From the cell containing the given text, extract its center point as [x, y] coordinate. 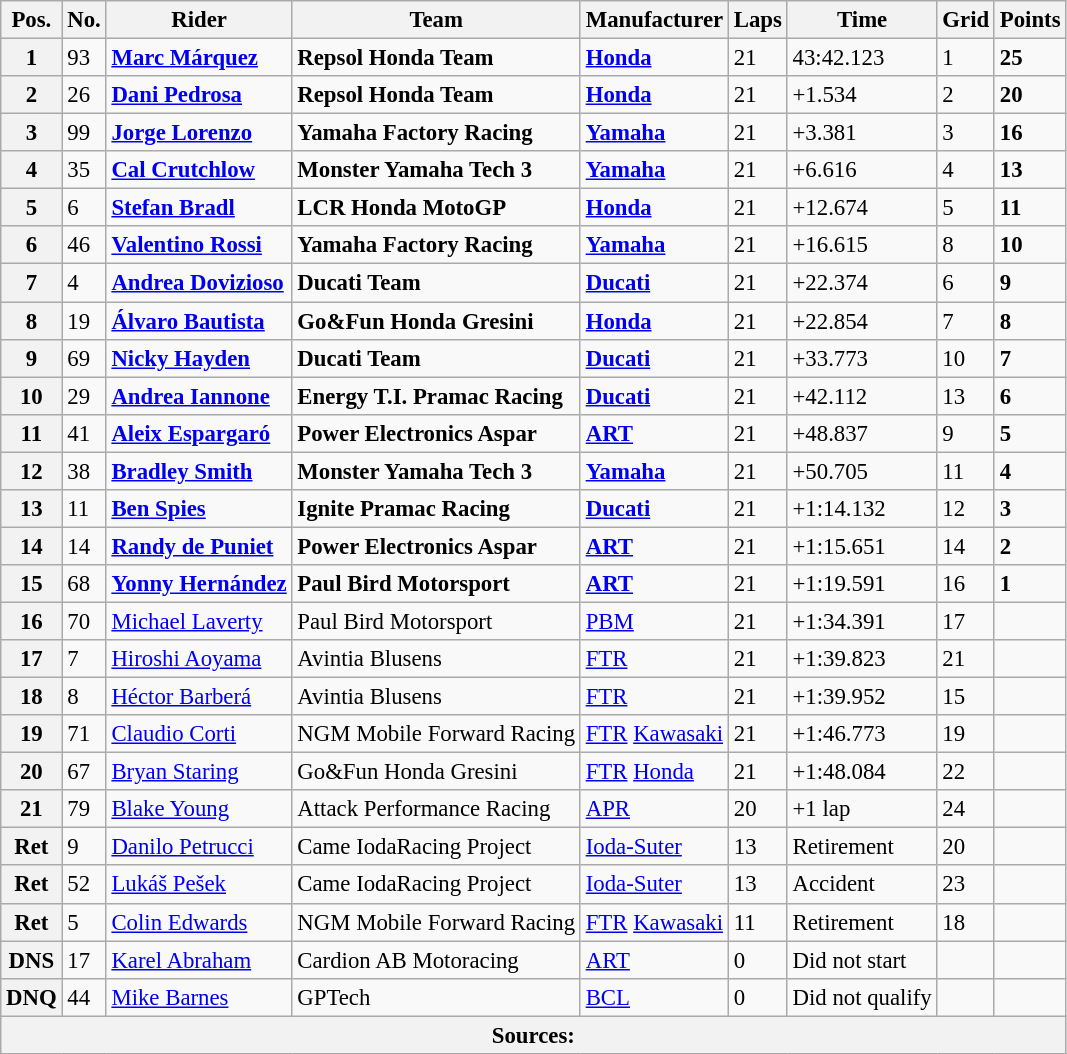
44 [84, 997]
43:42.123 [862, 58]
+16.615 [862, 245]
24 [966, 809]
+1 lap [862, 809]
23 [966, 885]
79 [84, 809]
Team [436, 20]
Ignite Pramac Racing [436, 509]
LCR Honda MotoGP [436, 208]
Did not start [862, 960]
+1:48.084 [862, 772]
99 [84, 133]
Andrea Iannone [199, 396]
Mike Barnes [199, 997]
+1.534 [862, 95]
Danilo Petrucci [199, 847]
Dani Pedrosa [199, 95]
+48.837 [862, 433]
PBM [654, 621]
Lukáš Pešek [199, 885]
Rider [199, 20]
Cal Crutchlow [199, 170]
Karel Abraham [199, 960]
+1:34.391 [862, 621]
Bradley Smith [199, 471]
35 [84, 170]
Aleix Espargaró [199, 433]
Sources: [534, 1035]
DNS [32, 960]
Valentino Rossi [199, 245]
67 [84, 772]
Marc Márquez [199, 58]
+1:14.132 [862, 509]
Cardion AB Motoracing [436, 960]
Colin Edwards [199, 922]
Attack Performance Racing [436, 809]
Points [1030, 20]
Did not qualify [862, 997]
93 [84, 58]
+42.112 [862, 396]
+1:39.952 [862, 697]
Time [862, 20]
68 [84, 584]
Accident [862, 885]
Héctor Barberá [199, 697]
Pos. [32, 20]
+22.854 [862, 321]
25 [1030, 58]
Álvaro Bautista [199, 321]
Grid [966, 20]
26 [84, 95]
Blake Young [199, 809]
FTR Honda [654, 772]
BCL [654, 997]
Yonny Hernández [199, 584]
+22.374 [862, 283]
Michael Laverty [199, 621]
GPTech [436, 997]
+1:15.651 [862, 546]
Hiroshi Aoyama [199, 659]
+1:39.823 [862, 659]
Nicky Hayden [199, 358]
Randy de Puniet [199, 546]
Laps [758, 20]
70 [84, 621]
Bryan Staring [199, 772]
APR [654, 809]
Jorge Lorenzo [199, 133]
71 [84, 734]
46 [84, 245]
22 [966, 772]
+33.773 [862, 358]
38 [84, 471]
+6.616 [862, 170]
+3.381 [862, 133]
DNQ [32, 997]
+12.674 [862, 208]
No. [84, 20]
+1:46.773 [862, 734]
Claudio Corti [199, 734]
Manufacturer [654, 20]
41 [84, 433]
52 [84, 885]
Stefan Bradl [199, 208]
+50.705 [862, 471]
+1:19.591 [862, 584]
Ben Spies [199, 509]
Energy T.I. Pramac Racing [436, 396]
Andrea Dovizioso [199, 283]
29 [84, 396]
69 [84, 358]
